Determine the (X, Y) coordinate at the center of the cell enclosing the given text.  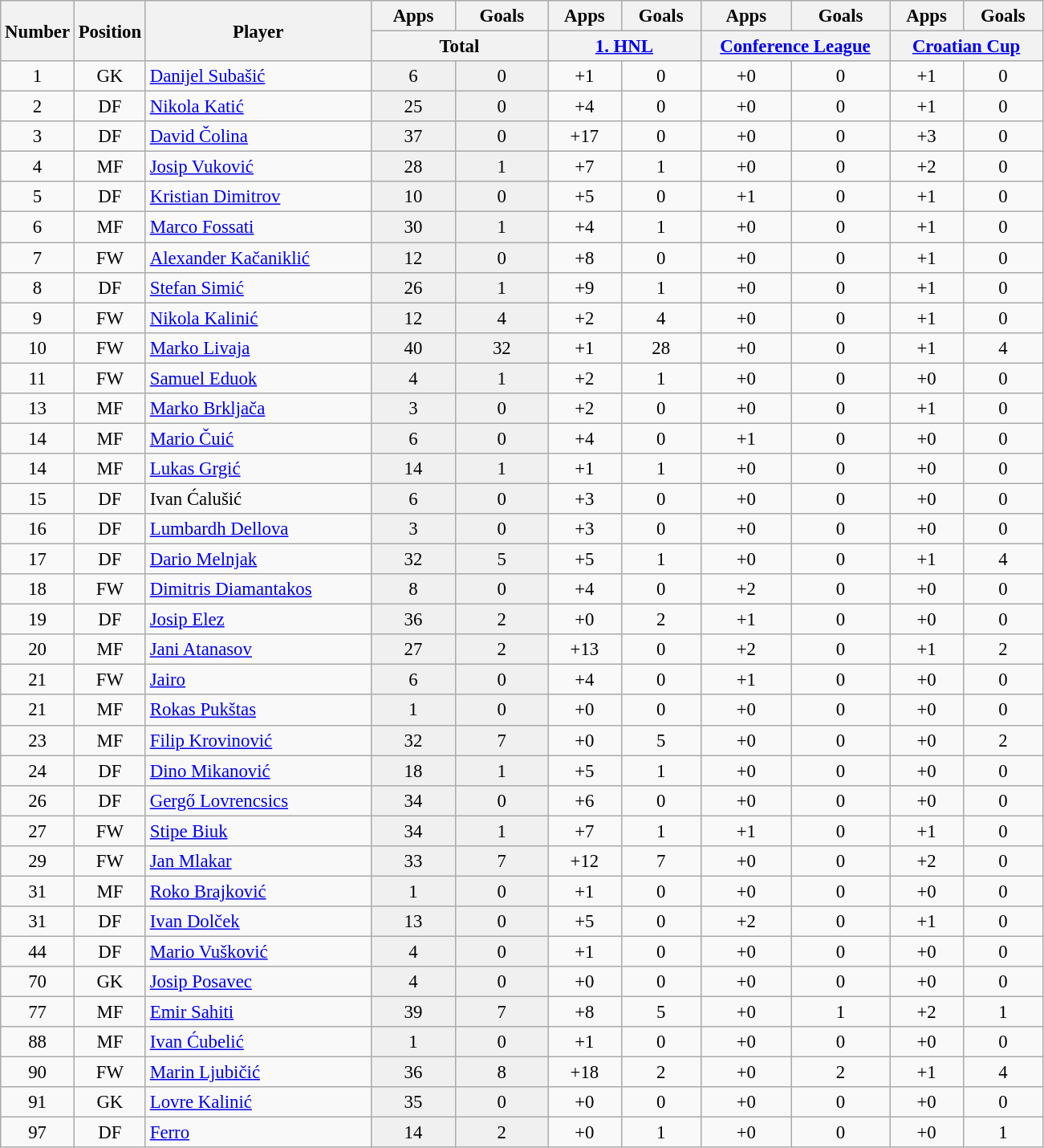
Conference League (795, 47)
+12 (585, 861)
Croatian Cup (966, 47)
Mario Vušković (258, 951)
Josip Elez (258, 620)
Roko Brajković (258, 891)
70 (38, 982)
33 (413, 861)
Marko Livaja (258, 348)
35 (413, 1102)
Number (38, 31)
+9 (585, 287)
Lovre Kalinić (258, 1102)
91 (38, 1102)
Emir Sahiti (258, 1012)
Marco Fossati (258, 227)
16 (38, 529)
Rokas Pukštas (258, 710)
Gergő Lovrencsics (258, 800)
39 (413, 1012)
Mario Čuić (258, 438)
77 (38, 1012)
Kristian Dimitrov (258, 197)
+17 (585, 136)
Dimitris Diamantakos (258, 589)
Jani Atanasov (258, 649)
15 (38, 499)
Danijel Subašić (258, 76)
1. HNL (624, 47)
Ivan Ćubelić (258, 1042)
Jan Mlakar (258, 861)
+6 (585, 800)
Dino Mikanović (258, 771)
Ivan Ćalušić (258, 499)
Jairo (258, 680)
Samuel Eduok (258, 378)
Dario Melnjak (258, 560)
Filip Krovinović (258, 740)
37 (413, 136)
Lumbardh Dellova (258, 529)
29 (38, 861)
Ferro (258, 1133)
88 (38, 1042)
Player (258, 31)
Nikola Kalinić (258, 318)
24 (38, 771)
30 (413, 227)
44 (38, 951)
20 (38, 649)
97 (38, 1133)
Josip Posavec (258, 982)
17 (38, 560)
Total (459, 47)
+18 (585, 1073)
23 (38, 740)
Marko Brkljača (258, 409)
90 (38, 1073)
9 (38, 318)
Lukas Grgić (258, 469)
Ivan Dolček (258, 922)
Alexander Kačaniklić (258, 258)
40 (413, 348)
Stipe Biuk (258, 831)
25 (413, 107)
19 (38, 620)
Marin Ljubičić (258, 1073)
Stefan Simić (258, 287)
David Čolina (258, 136)
Position (109, 31)
Nikola Katić (258, 107)
Josip Vuković (258, 167)
+13 (585, 649)
11 (38, 378)
